Output the (X, Y) coordinate of the center of the cell containing the given text.  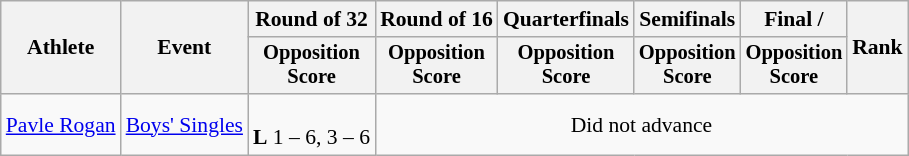
Pavle Rogan (61, 124)
Round of 32 (312, 19)
Boys' Singles (184, 124)
Athlete (61, 48)
Semifinals (688, 19)
Rank (878, 48)
Quarterfinals (566, 19)
Event (184, 48)
Final / (794, 19)
Did not advance (642, 124)
L 1 – 6, 3 – 6 (312, 124)
Round of 16 (436, 19)
